Locate the cell with the specified text and output its [x, y] center coordinate. 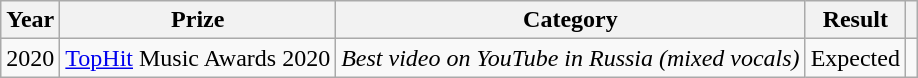
Result [855, 20]
2020 [30, 58]
Year [30, 20]
Category [570, 20]
TopHit Music Awards 2020 [198, 58]
Best video on YouTube in Russia (mixed vocals) [570, 58]
Expected [855, 58]
Prize [198, 20]
